Return [x, y] of the center of cell containing provided text 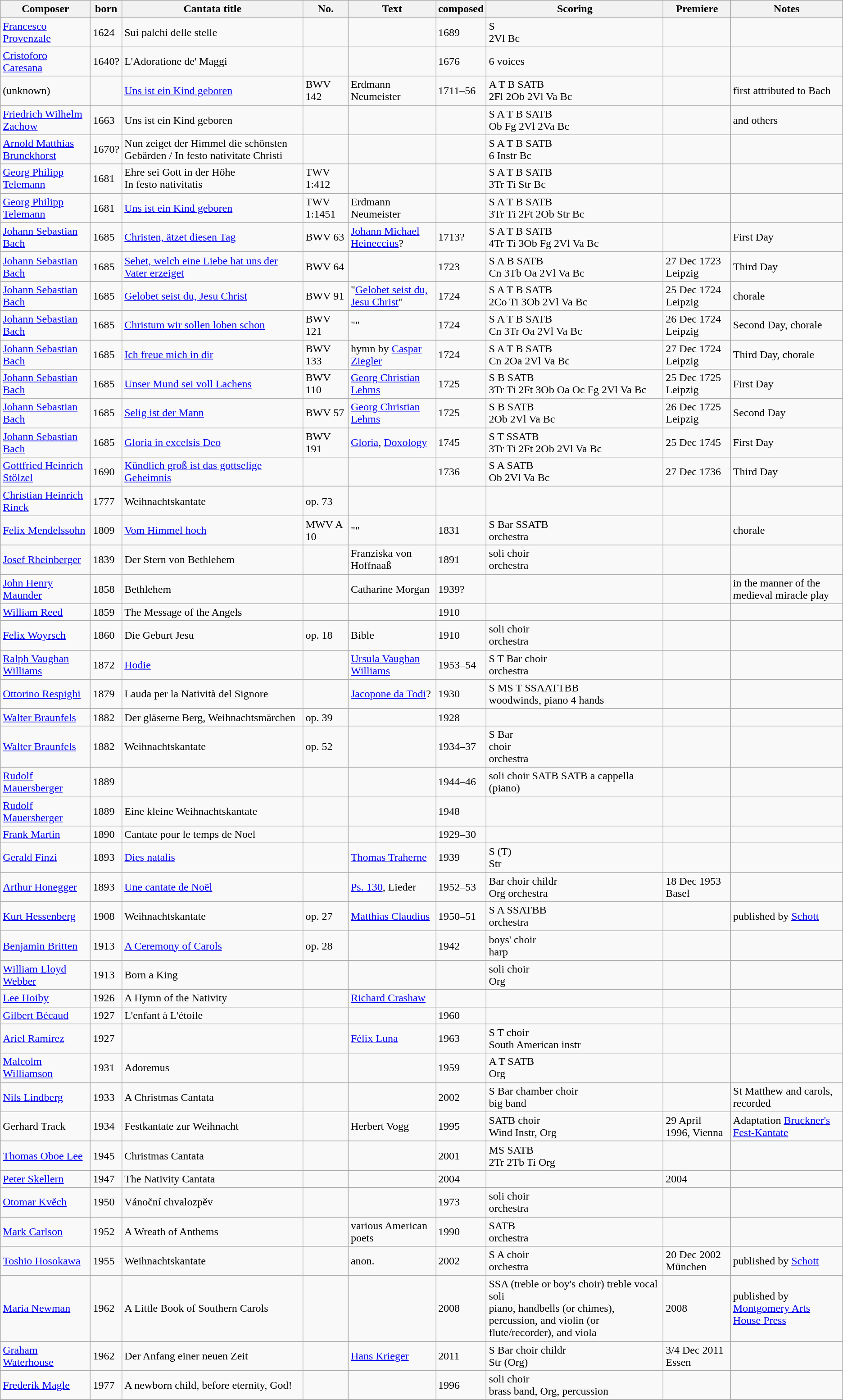
"Gelobet seist du, Jesu Christ" [392, 295]
Benjamin Britten [45, 946]
S A T B SATB6 Instr Bc [575, 150]
1711–56 [461, 91]
1736 [461, 472]
soli choir SATB SATB a cappella (piano) [575, 782]
1995 [461, 1126]
various American poets [392, 1232]
1952 [106, 1232]
S Bar chamber choirbig band [575, 1097]
1996 [461, 1386]
Thomas Oboe Lee [45, 1156]
20 Dec 2002München [697, 1261]
Maria Newman [45, 1309]
1926 [106, 998]
1930 [461, 694]
Matthias Claudius [392, 916]
25 Dec 1745 [697, 442]
S T SSATB3Tr Ti 2Ft 2Ob 2Vl Va Bc [575, 442]
Félix Luna [392, 1039]
SSA (treble or boy's choir) treble vocal solipiano, handbells (or chimes), percussion, and violin (or flute/recorder), and viola [575, 1309]
Frederik Magle [45, 1386]
1745 [461, 442]
Vánoční chvalozpěv [213, 1202]
Hodie [213, 665]
Une cantate de Noël [213, 887]
Cantata title [213, 9]
Franziska von Hoffnaaß [392, 559]
Christmas Cantata [213, 1156]
18 Dec 1953Basel [697, 887]
No. [326, 9]
1947 [106, 1179]
SATB choirWind Instr, Org [575, 1126]
A Little Book of Southern Carols [213, 1309]
S2Vl Bc [575, 32]
Arnold Matthias Brunckhorst [45, 150]
BWV 63 [326, 237]
Unser Mund sei voll Lachens [213, 384]
John Henry Maunder [45, 589]
Cristoforo Caresana [45, 61]
Nils Lindberg [45, 1097]
S (T)Str [575, 858]
composed [461, 9]
S Bar choir childr Str (Org) [575, 1356]
Frank Martin [45, 835]
S A T B SATBOb Fg 2Vl 2Va Bc [575, 120]
1955 [106, 1261]
Selig ist der Mann [213, 414]
S Barchoirorchestra [575, 746]
and others [786, 120]
Felix Woyrsch [45, 635]
Gloria, Doxology [392, 442]
Sui palchi delle stelle [213, 32]
Gottfried Heinrich Stölzel [45, 472]
1831 [461, 531]
Eine kleine Weihnachtskantate [213, 811]
Gerald Finzi [45, 858]
1939 [461, 858]
Second Day [786, 414]
Scoring [575, 9]
S A choirorchestra [575, 1261]
S A T B SATBCn 3Tr Oa 2Vl Va Bc [575, 325]
MWV A 10 [326, 531]
1939? [461, 589]
Lauda per la Natività del Signore [213, 694]
27 Dec 1736 [697, 472]
S T Bar choirorchestra [575, 665]
soli choirbrass band, Org, percussion [575, 1386]
L'enfant à L'étoile [213, 1015]
25 Dec 1724Leipzig [697, 295]
Die Geburt Jesu [213, 635]
Dies natalis [213, 858]
Peter Skellern [45, 1179]
6 voices [575, 61]
1859 [106, 612]
1963 [461, 1039]
op. 73 [326, 501]
S A T B SATB3Tr Ti 2Ft 2Ob Str Bc [575, 208]
The Message of the Angels [213, 612]
Christum wir sollen loben schon [213, 325]
S T choirSouth American instr [575, 1039]
Otomar Kvěch [45, 1202]
1928 [461, 717]
MS SATB2Tr 2Tb Ti Org [575, 1156]
Friedrich Wilhelm Zachow [45, 120]
Arthur Honegger [45, 887]
TWV 1:412 [326, 178]
1676 [461, 61]
1950 [106, 1202]
Ps. 130, Lieder [392, 887]
soli choirOrg [575, 975]
Ariel Ramírez [45, 1039]
L'Adoratione de' Maggi [213, 61]
Der Stern von Bethlehem [213, 559]
1960 [461, 1015]
Ich freue mich in dir [213, 354]
1959 [461, 1068]
A T B SATB2Fl 2Ob 2Vl Va Bc [575, 91]
op. 52 [326, 746]
A Hymn of the Nativity [213, 998]
1891 [461, 559]
1890 [106, 835]
2011 [461, 1356]
26 Dec 1725Leipzig [697, 414]
Vom Himmel hoch [213, 531]
SATBorchestra [575, 1232]
Sehet, welch eine Liebe hat uns der Vater erzeiget [213, 267]
Gilbert Bécaud [45, 1015]
1933 [106, 1097]
born [106, 9]
op. 39 [326, 717]
op. 18 [326, 635]
S A SSATBBorchestra [575, 916]
BWV 64 [326, 267]
Born a King [213, 975]
1945 [106, 1156]
BWV 191 [326, 442]
Gloria in excelsis Deo [213, 442]
Jacopone da Todi? [392, 694]
1973 [461, 1202]
Richard Crashaw [392, 998]
Ottorino Respighi [45, 694]
S A T B SATB3Tr Ti Str Bc [575, 178]
1948 [461, 811]
TWV 1:1451 [326, 208]
Cantate pour le temps de Noel [213, 835]
Nun zeiget der Himmel die schönsten Gebärden / In festo nativitate Christi [213, 150]
Gelobet seist du, Jesu Christ [213, 295]
1713? [461, 237]
op. 28 [326, 946]
Johann Michael Heineccius? [392, 237]
Herbert Vogg [392, 1126]
1931 [106, 1068]
1950–51 [461, 916]
Kurt Hessenberg [45, 916]
Graham Waterhouse [45, 1356]
S A SATBOb 2Vl Va Bc [575, 472]
first attributed to Bach [786, 91]
29 April 1996, Vienna [697, 1126]
in the manner of the medieval miracle play [786, 589]
William Reed [45, 612]
1872 [106, 665]
Text [392, 9]
BWV 91 [326, 295]
Mark Carlson [45, 1232]
1690 [106, 472]
1929–30 [461, 835]
BWV 133 [326, 354]
3/4 Dec 2011Essen [697, 1356]
Josef Rheinberger [45, 559]
S B SATB2Ob 2Vl Va Bc [575, 414]
(unknown) [45, 91]
S MS T SSAATTBBwoodwinds, piano 4 hands [575, 694]
1640? [106, 61]
1908 [106, 916]
BWV 110 [326, 384]
Adoremus [213, 1068]
S A T B SATBCn 2Oa 2Vl Va Bc [575, 354]
boys' choirharp [575, 946]
Premiere [697, 9]
S A T B SATB4Tr Ti 3Ob Fg 2Vl Va Bc [575, 237]
S A B SATBCn 3Tb Oa 2Vl Va Bc [575, 267]
S A T B SATB2Co Ti 3Ob 2Vl Va Bc [575, 295]
Toshio Hosokawa [45, 1261]
1879 [106, 694]
Der gläserne Berg, Weihnachtsmärchen [213, 717]
hymn by Caspar Ziegler [392, 354]
1952–53 [461, 887]
St Matthew and carols, recorded [786, 1097]
Hans Krieger [392, 1356]
S Bar SSATBorchestra [575, 531]
1777 [106, 501]
Francesco Provenzale [45, 32]
1809 [106, 531]
Notes [786, 9]
1839 [106, 559]
1934 [106, 1126]
Christen, ätzet diesen Tag [213, 237]
A newborn child, before eternity, God! [213, 1386]
1723 [461, 267]
Composer [45, 9]
The Nativity Cantata [213, 1179]
1624 [106, 32]
A T SATBOrg [575, 1068]
1953–54 [461, 665]
Der Anfang einer neuen Zeit [213, 1356]
1663 [106, 120]
BWV 121 [326, 325]
1860 [106, 635]
Christian Heinrich Rinck [45, 501]
1934–37 [461, 746]
Gerhard Track [45, 1126]
anon. [392, 1261]
Bible [392, 635]
25 Dec 1725Leipzig [697, 384]
Catharine Morgan [392, 589]
op. 27 [326, 916]
Ralph Vaughan Williams [45, 665]
Second Day, chorale [786, 325]
1942 [461, 946]
Third Day, chorale [786, 354]
Kündlich groß ist das gottselige Geheimnis [213, 472]
Bethlehem [213, 589]
Festkantate zur Weihnacht [213, 1126]
Ursula Vaughan Williams [392, 665]
1977 [106, 1386]
1670? [106, 150]
A Wreath of Anthems [213, 1232]
1689 [461, 32]
Ehre sei Gott in der HöheIn festo nativitatis [213, 178]
1990 [461, 1232]
Lee Hoiby [45, 998]
Felix Mendelssohn [45, 531]
26 Dec 1724Leipzig [697, 325]
Malcolm Williamson [45, 1068]
Thomas Traherne [392, 858]
1858 [106, 589]
BWV 57 [326, 414]
A Ceremony of Carols [213, 946]
Bar choir childrOrg orchestra [575, 887]
published by Montgomery Arts House Press [786, 1309]
Adaptation Bruckner's Fest-Kantate [786, 1126]
S B SATB3Tr Ti 2Ft 3Ob Oa Oc Fg 2Vl Va Bc [575, 384]
2001 [461, 1156]
William Lloyd Webber [45, 975]
A Christmas Cantata [213, 1097]
27 Dec 1723Leipzig [697, 267]
1944–46 [461, 782]
27 Dec 1724Leipzig [697, 354]
BWV 142 [326, 91]
